Capture the cell that displays the provided text and extract its [x, y] central coordinate. 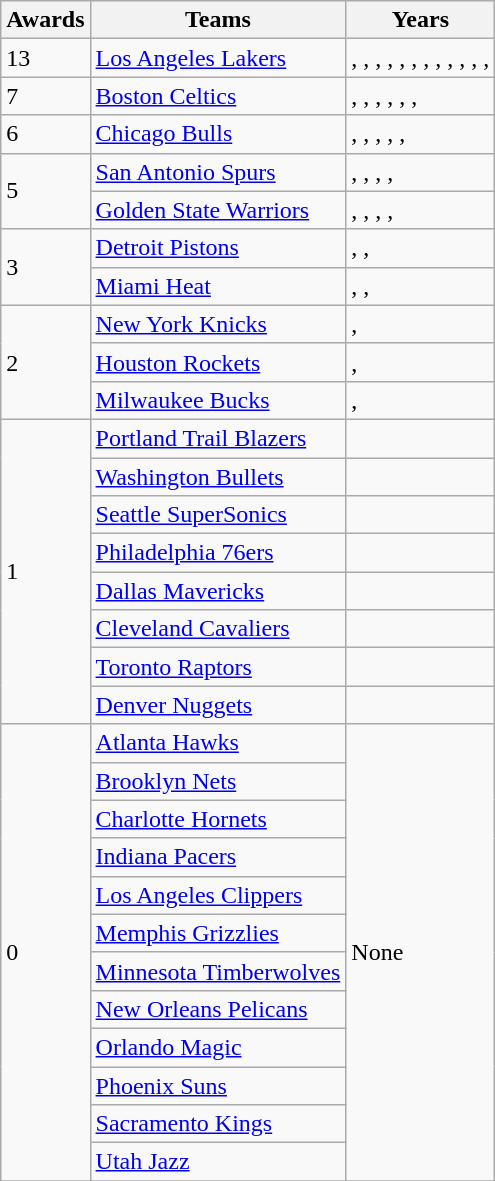
7 [46, 96]
, , , , , [420, 134]
Charlotte Hornets [218, 819]
Toronto Raptors [218, 667]
Awards [46, 20]
Atlanta Hawks [218, 743]
Indiana Pacers [218, 857]
Houston Rockets [218, 362]
San Antonio Spurs [218, 172]
Memphis Grizzlies [218, 933]
2 [46, 362]
Miami Heat [218, 286]
, , , , , , , , , , , , [420, 58]
Dallas Mavericks [218, 591]
Denver Nuggets [218, 705]
Seattle SuperSonics [218, 515]
Minnesota Timberwolves [218, 971]
3 [46, 267]
1 [46, 571]
Chicago Bulls [218, 134]
New Orleans Pelicans [218, 1009]
Teams [218, 20]
Cleveland Cavaliers [218, 629]
Los Angeles Lakers [218, 58]
None [420, 952]
Los Angeles Clippers [218, 895]
Sacramento Kings [218, 1124]
Phoenix Suns [218, 1085]
Portland Trail Blazers [218, 438]
Brooklyn Nets [218, 781]
Philadelphia 76ers [218, 553]
Orlando Magic [218, 1047]
New York Knicks [218, 324]
6 [46, 134]
Washington Bullets [218, 477]
, , , , , , [420, 96]
5 [46, 191]
0 [46, 952]
Years [420, 20]
Utah Jazz [218, 1162]
Detroit Pistons [218, 248]
13 [46, 58]
Milwaukee Bucks [218, 400]
Boston Celtics [218, 96]
Golden State Warriors [218, 210]
